Capture the cell that displays the provided text and extract its (x, y) central coordinate. 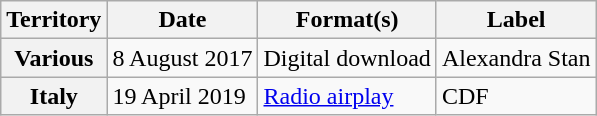
8 August 2017 (182, 58)
Date (182, 20)
Radio airplay (347, 96)
Label (516, 20)
Format(s) (347, 20)
19 April 2019 (182, 96)
Various (54, 58)
CDF (516, 96)
Italy (54, 96)
Alexandra Stan (516, 58)
Digital download (347, 58)
Territory (54, 20)
